Provide the (x, y) coordinate of the cell's center where the given text is located.  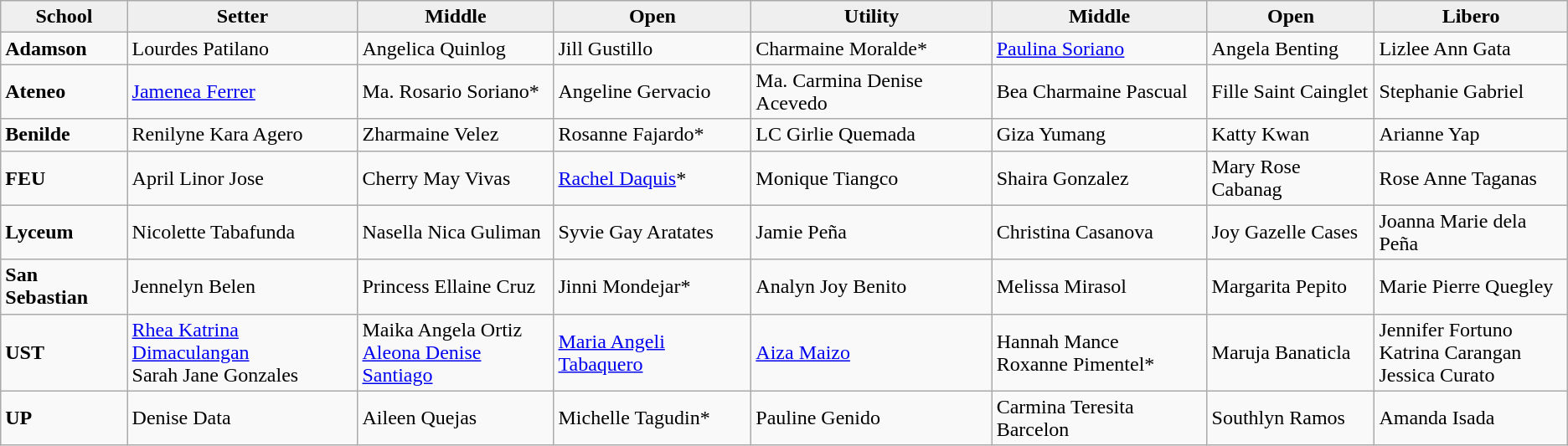
Rose Anne Taganas (1471, 177)
Joy Gazelle Cases (1291, 233)
Aileen Quejas (456, 418)
Benilde (64, 135)
Renilyne Kara Agero (243, 135)
Charmaine Moralde* (871, 49)
Arianne Yap (1471, 135)
Princess Ellaine Cruz (456, 286)
Paulina Soriano (1099, 49)
Michelle Tagudin* (652, 418)
Pauline Genido (871, 418)
Fille Saint Cainglet (1291, 92)
Nicolette Tabafunda (243, 233)
Libero (1471, 17)
Setter (243, 17)
Hannah Mance Roxanne Pimentel* (1099, 352)
Rachel Daquis* (652, 177)
Christina Casanova (1099, 233)
Rosanne Fajardo* (652, 135)
Angeline Gervacio (652, 92)
Amanda Isada (1471, 418)
Ma. Carmina Denise Acevedo (871, 92)
Maika Angela Ortiz Aleona Denise Santiago (456, 352)
Monique Tiangco (871, 177)
Jinni Mondejar* (652, 286)
Nasella Nica Guliman (456, 233)
Southlyn Ramos (1291, 418)
Jamie Peña (871, 233)
Utility (871, 17)
Ateneo (64, 92)
Giza Yumang (1099, 135)
FEU (64, 177)
Cherry May Vivas (456, 177)
Adamson (64, 49)
Jamenea Ferrer (243, 92)
San Sebastian (64, 286)
Shaira Gonzalez (1099, 177)
Rhea Katrina Dimaculangan Sarah Jane Gonzales (243, 352)
Aiza Maizo (871, 352)
Ma. Rosario Soriano* (456, 92)
Maria Angeli Tabaquero (652, 352)
Joanna Marie dela Peña (1471, 233)
Stephanie Gabriel (1471, 92)
April Linor Jose (243, 177)
Lyceum (64, 233)
LC Girlie Quemada (871, 135)
Jennelyn Belen (243, 286)
Carmina Teresita Barcelon (1099, 418)
Bea Charmaine Pascual (1099, 92)
Jill Gustillo (652, 49)
Jennifer Fortuno Katrina Carangan Jessica Curato (1471, 352)
Marie Pierre Quegley (1471, 286)
Margarita Pepito (1291, 286)
Denise Data (243, 418)
Melissa Mirasol (1099, 286)
Lourdes Patilano (243, 49)
Zharmaine Velez (456, 135)
Katty Kwan (1291, 135)
Angela Benting (1291, 49)
School (64, 17)
UST (64, 352)
Syvie Gay Aratates (652, 233)
Mary Rose Cabanag (1291, 177)
Angelica Quinlog (456, 49)
Analyn Joy Benito (871, 286)
Lizlee Ann Gata (1471, 49)
UP (64, 418)
Maruja Banaticla (1291, 352)
